Extract the (X, Y) coordinate from the center of the cell holding the provided text.  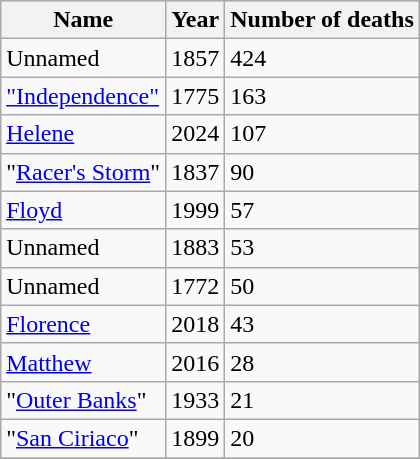
1899 (196, 438)
21 (322, 400)
2018 (196, 324)
Year (196, 20)
107 (322, 134)
2016 (196, 362)
Helene (84, 134)
"Outer Banks" (84, 400)
28 (322, 362)
1999 (196, 210)
53 (322, 248)
Number of deaths (322, 20)
1857 (196, 58)
Floyd (84, 210)
1772 (196, 286)
50 (322, 286)
1933 (196, 400)
2024 (196, 134)
57 (322, 210)
"Independence" (84, 96)
20 (322, 438)
1775 (196, 96)
"Racer's Storm" (84, 172)
Florence (84, 324)
"San Ciriaco" (84, 438)
Matthew (84, 362)
163 (322, 96)
1837 (196, 172)
424 (322, 58)
1883 (196, 248)
90 (322, 172)
43 (322, 324)
Name (84, 20)
